Pinpoint the cell where the given text exists, returning its [X, Y] midpoint coordinate. 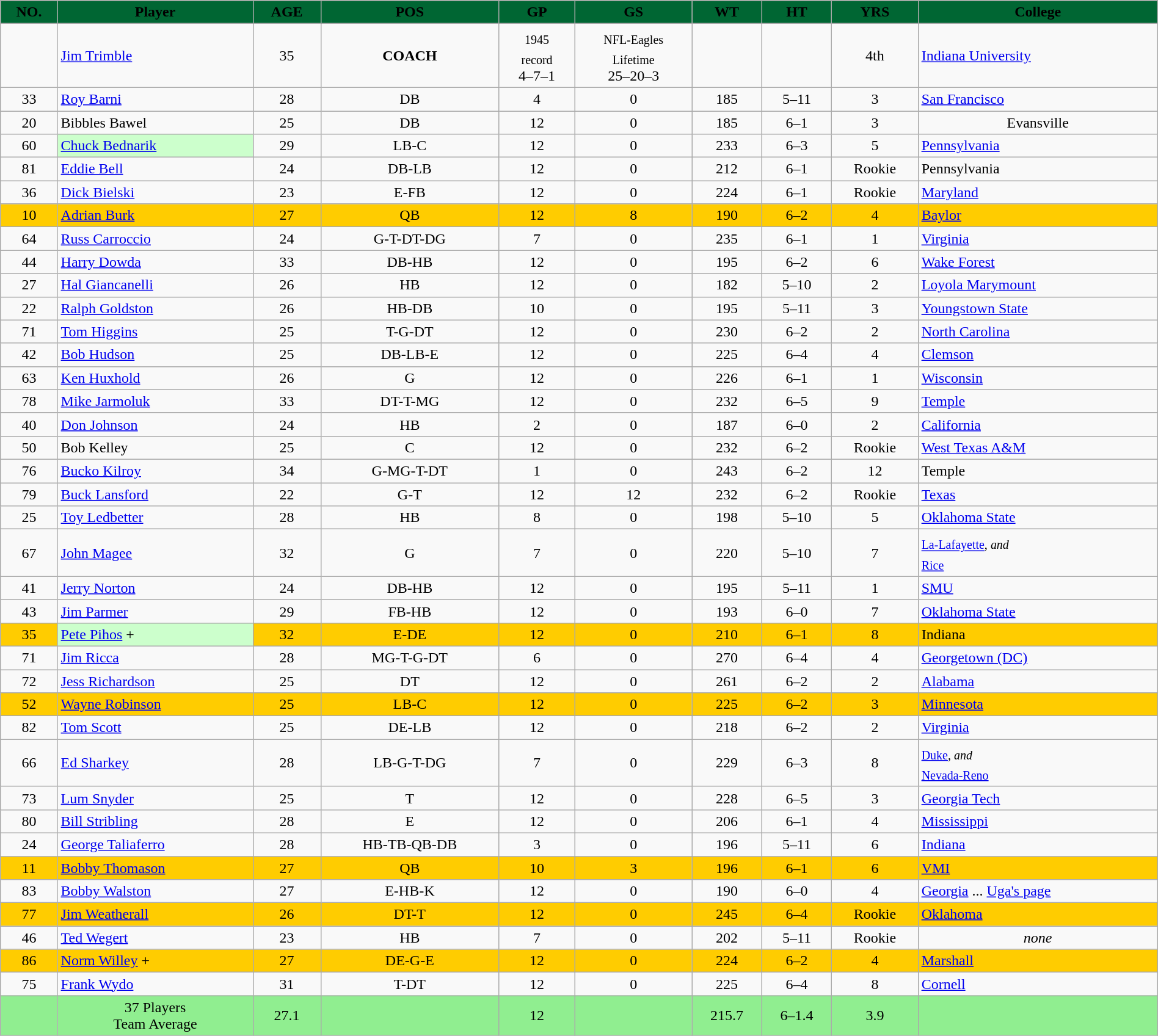
3.9 [875, 1016]
Cornell [1038, 984]
G-T-DT-DG [409, 239]
Clemson [1038, 355]
DE-LB [409, 728]
Buck Lansford [155, 494]
193 [727, 611]
T-G-DT [409, 331]
Norm Willey + [155, 961]
COACH [409, 56]
270 [727, 657]
Georgia ... Uga's page [1038, 891]
6–1.4 [796, 1016]
WT [727, 12]
T-DT [409, 984]
La-Lafayette, and Rice [1038, 553]
HB-TB-QB-DB [409, 844]
Jim Parmer [155, 611]
Bobby Walston [155, 891]
Lum Snyder [155, 798]
MG-T-G-DT [409, 657]
FB-HB [409, 611]
202 [727, 938]
North Carolina [1038, 331]
AGE [287, 12]
228 [727, 798]
Hal Giancanelli [155, 285]
Maryland [1038, 192]
Don Johnson [155, 424]
Evansville [1038, 123]
GP [537, 12]
DT [409, 681]
233 [727, 146]
Duke, andNevada-Reno [1038, 763]
212 [727, 169]
Ralph Goldston [155, 308]
California [1038, 424]
GS [634, 12]
218 [727, 728]
9 [875, 401]
Roy Barni [155, 99]
63 [29, 378]
34 [287, 471]
Pete Pihos + [155, 634]
Eddie Bell [155, 169]
John Magee [155, 553]
E-FB [409, 192]
E-HB-K [409, 891]
Bucko Kilroy [155, 471]
Toy Ledbetter [155, 518]
HB-DB [409, 308]
VMI [1038, 868]
73 [29, 798]
Texas [1038, 494]
SMU [1038, 588]
Oklahoma [1038, 915]
4th [875, 56]
Frank Wydo [155, 984]
Mississippi [1038, 821]
52 [29, 705]
Alabama [1038, 681]
46 [29, 938]
261 [727, 681]
Harry Dowda [155, 262]
LB-G-T-DG [409, 763]
Loyola Marymount [1038, 285]
E [409, 821]
82 [29, 728]
DB-LB [409, 169]
G-T [409, 494]
DT-T-MG [409, 401]
36 [29, 192]
31 [287, 984]
76 [29, 471]
Georgetown (DC) [1038, 657]
Bobby Thomason [155, 868]
NO. [29, 12]
Baylor [1038, 216]
Ted Wegert [155, 938]
77 [29, 915]
Indiana University [1038, 56]
G-MG-T-DT [409, 471]
DT-T [409, 915]
50 [29, 447]
none [1038, 938]
College [1038, 12]
235 [727, 239]
Youngstown State [1038, 308]
Bibbles Bawel [155, 123]
86 [29, 961]
C [409, 447]
43 [29, 611]
Ken Huxhold [155, 378]
DE-G-E [409, 961]
78 [29, 401]
11 [29, 868]
Marshall [1038, 961]
72 [29, 681]
POS [409, 12]
YRS [875, 12]
220 [727, 553]
67 [29, 553]
229 [727, 763]
Wake Forest [1038, 262]
27.1 [287, 1016]
Dick Bielski [155, 192]
Jim Trimble [155, 56]
Wisconsin [1038, 378]
DB-LB-E [409, 355]
1945 record4–7–1 [537, 56]
210 [727, 634]
230 [727, 331]
198 [727, 518]
245 [727, 915]
20 [29, 123]
T [409, 798]
Bob Kelley [155, 447]
66 [29, 763]
187 [727, 424]
Jim Weatherall [155, 915]
Wayne Robinson [155, 705]
Minnesota [1038, 705]
Ed Sharkey [155, 763]
206 [727, 821]
40 [29, 424]
Georgia Tech [1038, 798]
Chuck Bednarik [155, 146]
83 [29, 891]
Mike Jarmoluk [155, 401]
42 [29, 355]
Player [155, 12]
64 [29, 239]
HT [796, 12]
79 [29, 494]
81 [29, 169]
60 [29, 146]
NFL-Eagles Lifetime25–20–3 [634, 56]
San Francisco [1038, 99]
75 [29, 984]
44 [29, 262]
Tom Scott [155, 728]
Jim Ricca [155, 657]
Russ Carroccio [155, 239]
182 [727, 285]
Bob Hudson [155, 355]
Jess Richardson [155, 681]
Jerry Norton [155, 588]
George Taliaferro [155, 844]
E-DE [409, 634]
Tom Higgins [155, 331]
41 [29, 588]
80 [29, 821]
243 [727, 471]
226 [727, 378]
Bill Stribling [155, 821]
37 Players Team Average [155, 1016]
Adrian Burk [155, 216]
West Texas A&M [1038, 447]
215.7 [727, 1016]
